Determine the (X, Y) coordinate at the center of the cell enclosing the given text.  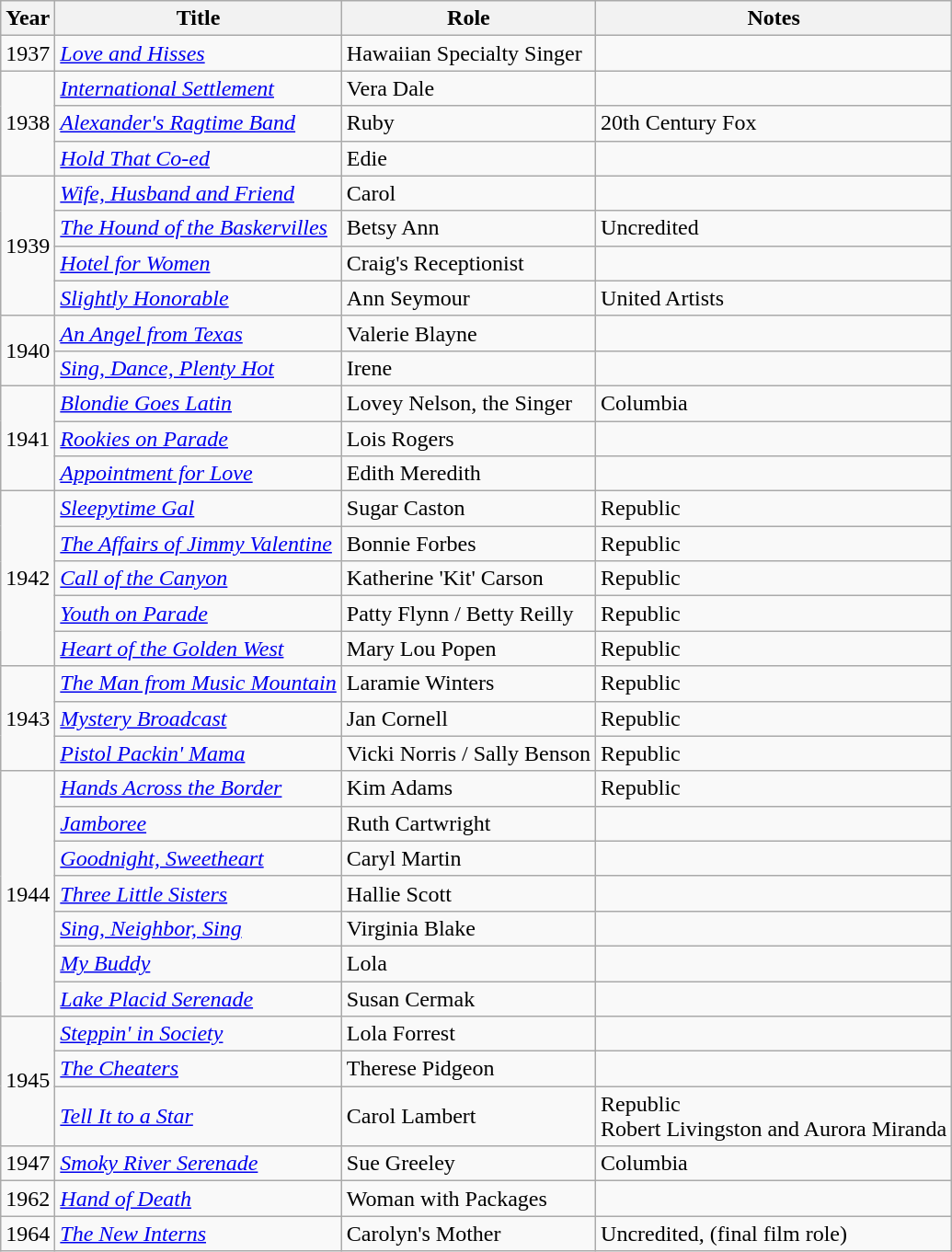
Ruth Cartwright (468, 823)
Hotel for Women (199, 263)
Woman with Packages (468, 1199)
Wife, Husband and Friend (199, 193)
Carol (468, 193)
Hawaiian Specialty Singer (468, 53)
Mystery Broadcast (199, 718)
Notes (774, 18)
Irene (468, 368)
20th Century Fox (774, 123)
Mary Lou Popen (468, 649)
Steppin' in Society (199, 1034)
Rookies on Parade (199, 439)
Ann Seymour (468, 298)
The Affairs of Jimmy Valentine (199, 544)
My Buddy (199, 963)
Love and Hisses (199, 53)
Lake Placid Serenade (199, 998)
Hands Across the Border (199, 788)
Craig's Receptionist (468, 263)
Betsy Ann (468, 228)
Heart of the Golden West (199, 649)
Call of the Canyon (199, 579)
Sing, Dance, Plenty Hot (199, 368)
1941 (28, 438)
Youth on Parade (199, 614)
Appointment for Love (199, 474)
Virginia Blake (468, 928)
1945 (28, 1082)
1962 (28, 1199)
1947 (28, 1164)
Sugar Caston (468, 509)
The New Interns (199, 1234)
Carolyn's Mother (468, 1234)
Pistol Packin' Mama (199, 753)
RepublicRobert Livingston and Aurora Miranda (774, 1117)
Vicki Norris / Sally Benson (468, 753)
Lola Forrest (468, 1034)
Year (28, 18)
United Artists (774, 298)
Lola (468, 963)
Hand of Death (199, 1199)
Jan Cornell (468, 718)
Lovey Nelson, the Singer (468, 403)
Edith Meredith (468, 474)
The Man from Music Mountain (199, 683)
Goodnight, Sweetheart (199, 858)
1944 (28, 893)
1937 (28, 53)
The Hound of the Baskervilles (199, 228)
Bonnie Forbes (468, 544)
Sue Greeley (468, 1164)
Smoky River Serenade (199, 1164)
Jamboree (199, 823)
Kim Adams (468, 788)
Uncredited (774, 228)
Sing, Neighbor, Sing (199, 928)
1943 (28, 718)
Patty Flynn / Betty Reilly (468, 614)
Slightly Honorable (199, 298)
Hallie Scott (468, 893)
Hold That Co-ed (199, 158)
1940 (28, 350)
Therese Pidgeon (468, 1069)
Lois Rogers (468, 439)
1939 (28, 246)
Carol Lambert (468, 1117)
Role (468, 18)
1942 (28, 579)
Sleepytime Gal (199, 509)
International Settlement (199, 88)
Tell It to a Star (199, 1117)
Laramie Winters (468, 683)
The Cheaters (199, 1069)
Caryl Martin (468, 858)
Alexander's Ragtime Band (199, 123)
Vera Dale (468, 88)
Title (199, 18)
Uncredited, (final film role) (774, 1234)
1938 (28, 123)
Valerie Blayne (468, 333)
An Angel from Texas (199, 333)
Susan Cermak (468, 998)
Ruby (468, 123)
Katherine 'Kit' Carson (468, 579)
Edie (468, 158)
Blondie Goes Latin (199, 403)
Three Little Sisters (199, 893)
1964 (28, 1234)
